Output the (x, y) coordinate of the center of the cell containing the given text.  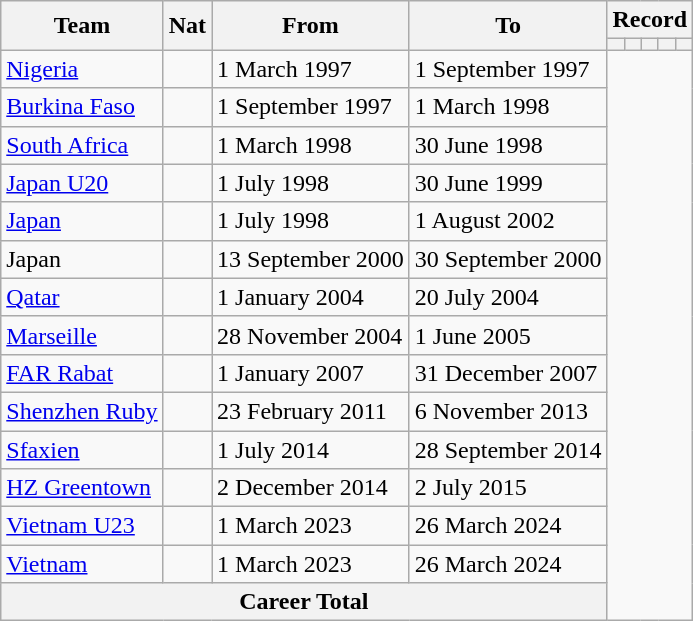
Burkina Faso (82, 107)
Qatar (82, 297)
31 December 2007 (508, 373)
Marseille (82, 335)
Vietnam U23 (82, 526)
Sfaxien (82, 449)
Team (82, 26)
Record (650, 20)
30 June 1998 (508, 145)
Japan U20 (82, 183)
20 July 2004 (508, 297)
2 July 2015 (508, 488)
Nigeria (82, 69)
Career Total (304, 602)
South Africa (82, 145)
28 November 2004 (311, 335)
1 January 2007 (311, 373)
Nat (187, 26)
13 September 2000 (311, 259)
30 June 1999 (508, 183)
Vietnam (82, 564)
HZ Greentown (82, 488)
1 June 2005 (508, 335)
From (311, 26)
23 February 2011 (311, 411)
30 September 2000 (508, 259)
1 August 2002 (508, 221)
2 December 2014 (311, 488)
1 July 2014 (311, 449)
6 November 2013 (508, 411)
1 March 1997 (311, 69)
FAR Rabat (82, 373)
1 January 2004 (311, 297)
28 September 2014 (508, 449)
Shenzhen Ruby (82, 411)
To (508, 26)
